Return [x, y] of the center of cell containing provided text 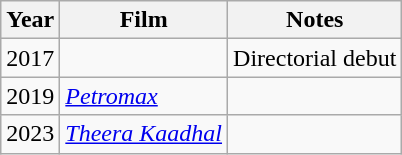
Petromax [144, 96]
2019 [30, 96]
Film [144, 20]
2023 [30, 134]
Theera Kaadhal [144, 134]
2017 [30, 58]
Year [30, 20]
Notes [315, 20]
Directorial debut [315, 58]
